Output the (X, Y) coordinate of the center of the cell containing the given text.  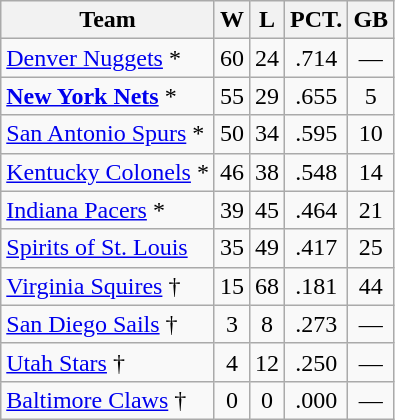
Kentucky Colonels * (108, 172)
Team (108, 20)
.417 (316, 248)
.181 (316, 286)
Baltimore Claws † (108, 400)
Indiana Pacers * (108, 210)
Virginia Squires † (108, 286)
8 (268, 324)
Spirits of St. Louis (108, 248)
Denver Nuggets * (108, 58)
44 (371, 286)
35 (232, 248)
San Antonio Spurs * (108, 134)
4 (232, 362)
34 (268, 134)
.595 (316, 134)
10 (371, 134)
GB (371, 20)
46 (232, 172)
55 (232, 96)
L (268, 20)
68 (268, 286)
25 (371, 248)
W (232, 20)
29 (268, 96)
60 (232, 58)
New York Nets * (108, 96)
38 (268, 172)
21 (371, 210)
.714 (316, 58)
49 (268, 248)
12 (268, 362)
Utah Stars † (108, 362)
.464 (316, 210)
3 (232, 324)
.548 (316, 172)
.273 (316, 324)
.250 (316, 362)
45 (268, 210)
San Diego Sails † (108, 324)
39 (232, 210)
5 (371, 96)
50 (232, 134)
.000 (316, 400)
PCT. (316, 20)
14 (371, 172)
.655 (316, 96)
15 (232, 286)
24 (268, 58)
